Determine the (X, Y) coordinate at the center of the cell enclosing the given text.  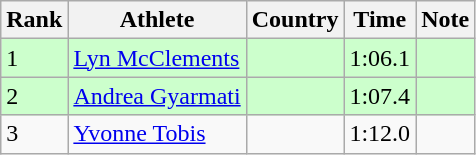
Lyn McClements (157, 58)
1:12.0 (380, 134)
Athlete (157, 20)
3 (34, 134)
1 (34, 58)
2 (34, 96)
Country (295, 20)
Time (380, 20)
Note (446, 20)
1:06.1 (380, 58)
Yvonne Tobis (157, 134)
Andrea Gyarmati (157, 96)
Rank (34, 20)
1:07.4 (380, 96)
